Capture the cell that displays the provided text and extract its [x, y] central coordinate. 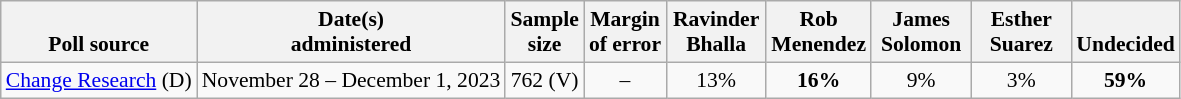
762 (V) [544, 80]
16% [818, 80]
9% [921, 80]
13% [716, 80]
EstherSuarez [1021, 32]
– [625, 80]
3% [1021, 80]
Samplesize [544, 32]
Change Research (D) [99, 80]
Date(s)administered [352, 32]
RobMenendez [818, 32]
59% [1125, 80]
Undecided [1125, 32]
JamesSolomon [921, 32]
November 28 – December 1, 2023 [352, 80]
Marginof error [625, 32]
Poll source [99, 32]
RavinderBhalla [716, 32]
